Scan for the cell matching the given text and deliver its (X, Y) coordinate at center. 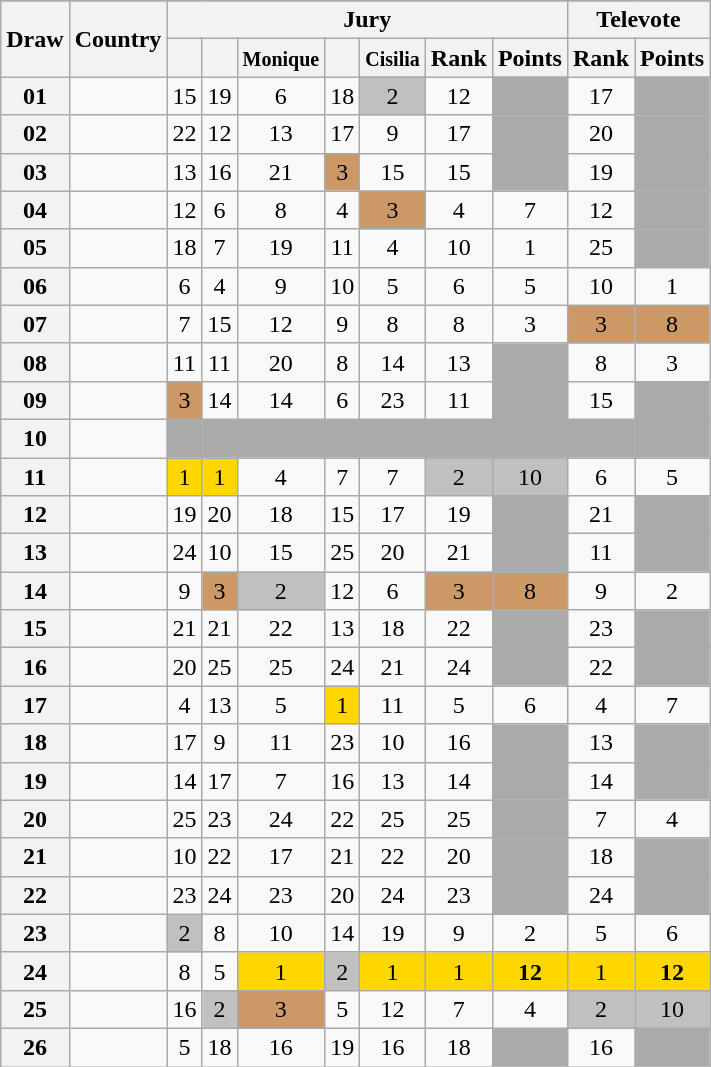
Televote (638, 20)
Jury (368, 20)
01 (35, 96)
05 (35, 248)
07 (35, 324)
04 (35, 210)
06 (35, 286)
Cisilia (393, 58)
Country (118, 39)
02 (35, 134)
Draw (35, 39)
08 (35, 362)
03 (35, 172)
09 (35, 400)
26 (35, 1047)
Monique (281, 58)
